Locate the cell with the specified text and output its [x, y] center coordinate. 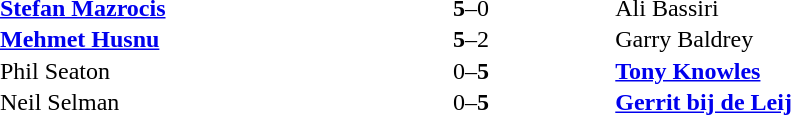
5–2 [472, 39]
0–5 [472, 71]
